Find where the given text appears and provide that cell's center as (X, Y) coordinate. 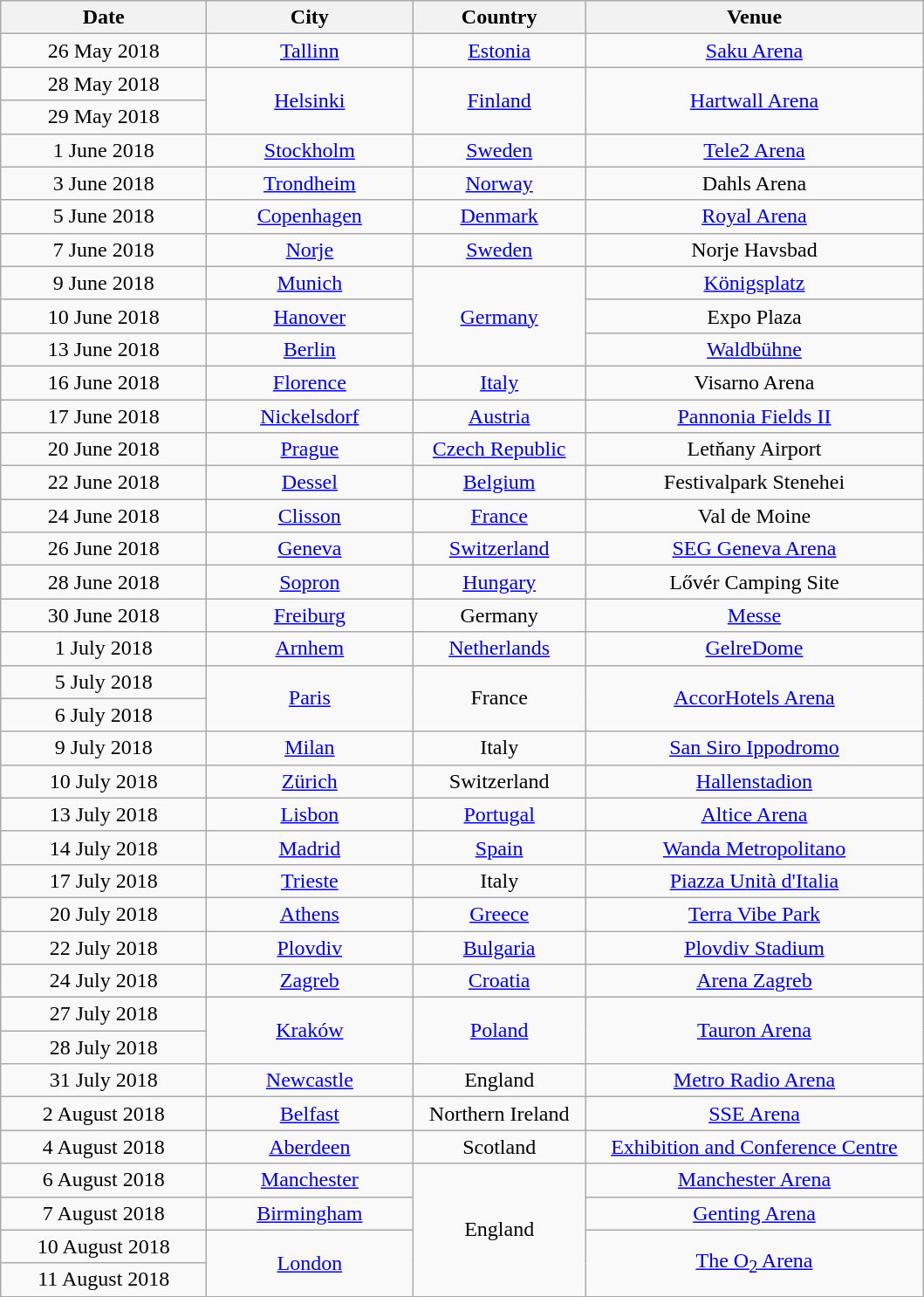
Northern Ireland (499, 1114)
Stockholm (310, 150)
5 July 2018 (104, 682)
Pannonia Fields II (754, 416)
20 June 2018 (104, 449)
Altice Arena (754, 814)
Arnhem (310, 648)
Birmingham (310, 1213)
10 August 2018 (104, 1246)
Denmark (499, 216)
3 June 2018 (104, 183)
Paris (310, 698)
Trieste (310, 881)
Visarno Arena (754, 382)
6 August 2018 (104, 1180)
17 July 2018 (104, 881)
11 August 2018 (104, 1280)
SSE Arena (754, 1114)
Venue (754, 17)
Norje (310, 250)
14 July 2018 (104, 848)
2 August 2018 (104, 1114)
Sopron (310, 582)
10 June 2018 (104, 316)
Zagreb (310, 981)
Expo Plaza (754, 316)
Saku Arena (754, 51)
Milan (310, 748)
Tallinn (310, 51)
Messe (754, 615)
Hanover (310, 316)
Athens (310, 914)
Croatia (499, 981)
Manchester (310, 1180)
Königsplatz (754, 283)
Belgium (499, 483)
Terra Vibe Park (754, 914)
13 June 2018 (104, 349)
6 July 2018 (104, 715)
San Siro Ippodromo (754, 748)
Royal Arena (754, 216)
13 July 2018 (104, 814)
Madrid (310, 848)
Aberdeen (310, 1147)
Festivalpark Stenehei (754, 483)
7 August 2018 (104, 1213)
Letňany Airport (754, 449)
10 July 2018 (104, 781)
22 June 2018 (104, 483)
Copenhagen (310, 216)
Date (104, 17)
Hungary (499, 582)
Manchester Arena (754, 1180)
Dahls Arena (754, 183)
28 June 2018 (104, 582)
Lisbon (310, 814)
Tele2 Arena (754, 150)
Portugal (499, 814)
Freiburg (310, 615)
5 June 2018 (104, 216)
Belfast (310, 1114)
Tauron Arena (754, 1031)
Nickelsdorf (310, 416)
4 August 2018 (104, 1147)
Exhibition and Conference Centre (754, 1147)
26 June 2018 (104, 549)
1 July 2018 (104, 648)
Plovdiv (310, 947)
Poland (499, 1031)
Country (499, 17)
Plovdiv Stadium (754, 947)
GelreDome (754, 648)
Scotland (499, 1147)
Kraków (310, 1031)
16 June 2018 (104, 382)
The O2 Arena (754, 1263)
Prague (310, 449)
Hallenstadion (754, 781)
Finland (499, 100)
Bulgaria (499, 947)
26 May 2018 (104, 51)
Lővér Camping Site (754, 582)
Norje Havsbad (754, 250)
Munich (310, 283)
22 July 2018 (104, 947)
27 July 2018 (104, 1014)
30 June 2018 (104, 615)
Arena Zagreb (754, 981)
Berlin (310, 349)
31 July 2018 (104, 1081)
Wanda Metropolitano (754, 848)
Norway (499, 183)
City (310, 17)
Helsinki (310, 100)
London (310, 1263)
7 June 2018 (104, 250)
20 July 2018 (104, 914)
Austria (499, 416)
9 June 2018 (104, 283)
Zürich (310, 781)
Piazza Unità d'Italia (754, 881)
Metro Radio Arena (754, 1081)
Hartwall Arena (754, 100)
Greece (499, 914)
Clisson (310, 516)
Florence (310, 382)
9 July 2018 (104, 748)
17 June 2018 (104, 416)
AccorHotels Arena (754, 698)
Netherlands (499, 648)
Genting Arena (754, 1213)
24 June 2018 (104, 516)
28 May 2018 (104, 84)
Czech Republic (499, 449)
Trondheim (310, 183)
24 July 2018 (104, 981)
1 June 2018 (104, 150)
Estonia (499, 51)
Val de Moine (754, 516)
28 July 2018 (104, 1047)
Geneva (310, 549)
Dessel (310, 483)
Spain (499, 848)
Newcastle (310, 1081)
SEG Geneva Arena (754, 549)
29 May 2018 (104, 117)
Waldbühne (754, 349)
